Locate the cell with the specified text and output its [x, y] center coordinate. 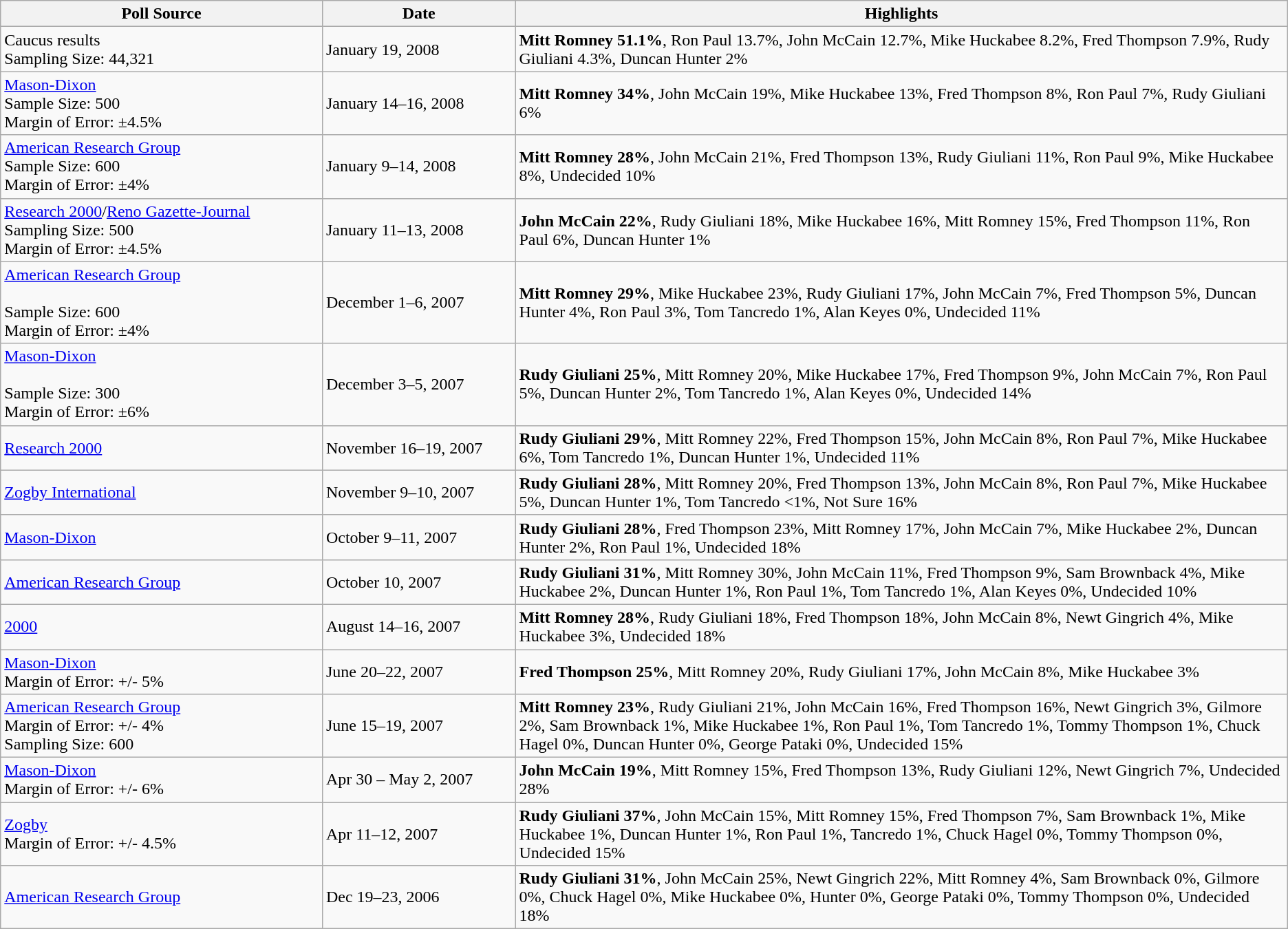
October 9–11, 2007 [418, 537]
January 14–16, 2008 [418, 103]
Research 2000 [162, 447]
August 14–16, 2007 [418, 626]
December 1–6, 2007 [418, 303]
Highlights [901, 14]
Mason-DixonSample Size: 300 Margin of Error: ±6% [162, 384]
Poll Source [162, 14]
Mason-DixonSample Size: 500 Margin of Error: ±4.5% [162, 103]
January 11–13, 2008 [418, 230]
January 19, 2008 [418, 50]
Fred Thompson 25%, Mitt Romney 20%, Rudy Giuliani 17%, John McCain 8%, Mike Huckabee 3% [901, 672]
June 20–22, 2007 [418, 672]
Apr 11–12, 2007 [418, 834]
American Research GroupMargin of Error: +/- 4% Sampling Size: 600 [162, 726]
Caucus resultsSampling Size: 44,321 [162, 50]
October 10, 2007 [418, 582]
December 3–5, 2007 [418, 384]
June 15–19, 2007 [418, 726]
Mitt Romney 28%, John McCain 21%, Fred Thompson 13%, Rudy Giuliani 11%, Ron Paul 9%, Mike Huckabee 8%, Undecided 10% [901, 167]
January 9–14, 2008 [418, 167]
Apr 30 – May 2, 2007 [418, 780]
Research 2000/Reno Gazette-JournalSampling Size: 500 Margin of Error: ±4.5% [162, 230]
Zogby International [162, 493]
Mason-DixonMargin of Error: +/- 6% [162, 780]
ZogbyMargin of Error: +/- 4.5% [162, 834]
2000 [162, 626]
November 16–19, 2007 [418, 447]
John McCain 22%, Rudy Giuliani 18%, Mike Huckabee 16%, Mitt Romney 15%, Fred Thompson 11%, Ron Paul 6%, Duncan Hunter 1% [901, 230]
Dec 19–23, 2006 [418, 897]
Mitt Romney 34%, John McCain 19%, Mike Huckabee 13%, Fred Thompson 8%, Ron Paul 7%, Rudy Giuliani 6% [901, 103]
John McCain 19%, Mitt Romney 15%, Fred Thompson 13%, Rudy Giuliani 12%, Newt Gingrich 7%, Undecided 28% [901, 780]
Mason-Dixon [162, 537]
Rudy Giuliani 28%, Fred Thompson 23%, Mitt Romney 17%, John McCain 7%, Mike Huckabee 2%, Duncan Hunter 2%, Ron Paul 1%, Undecided 18% [901, 537]
Mitt Romney 28%, Rudy Giuliani 18%, Fred Thompson 18%, John McCain 8%, Newt Gingrich 4%, Mike Huckabee 3%, Undecided 18% [901, 626]
Mitt Romney 51.1%, Ron Paul 13.7%, John McCain 12.7%, Mike Huckabee 8.2%, Fred Thompson 7.9%, Rudy Giuliani 4.3%, Duncan Hunter 2% [901, 50]
Mason-DixonMargin of Error: +/- 5% [162, 672]
Date [418, 14]
November 9–10, 2007 [418, 493]
